Detect which cell encompasses the target text, then output its [X, Y] center coordinate. 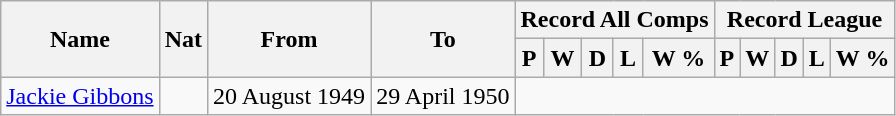
Nat [183, 39]
Jackie Gibbons [80, 96]
To [443, 39]
Name [80, 39]
Record League [804, 20]
From [290, 39]
Record All Comps [614, 20]
29 April 1950 [443, 96]
20 August 1949 [290, 96]
